Find where the given text appears and provide that cell's center as [X, Y] coordinate. 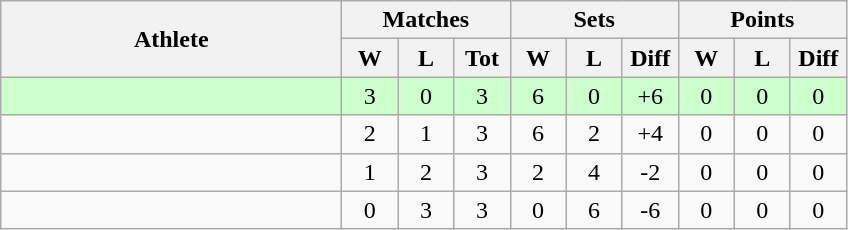
+4 [650, 134]
4 [594, 172]
+6 [650, 96]
Matches [426, 20]
-6 [650, 210]
Athlete [172, 39]
Sets [594, 20]
-2 [650, 172]
Points [762, 20]
Tot [482, 58]
